Return [x, y] of the center of cell containing provided text 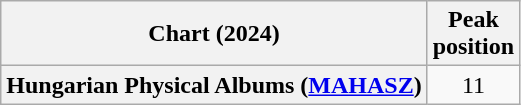
Chart (2024) [214, 34]
11 [473, 85]
Hungarian Physical Albums (MAHASZ) [214, 85]
Peakposition [473, 34]
